Extract the (X, Y) coordinate from the center of the cell holding the provided text.  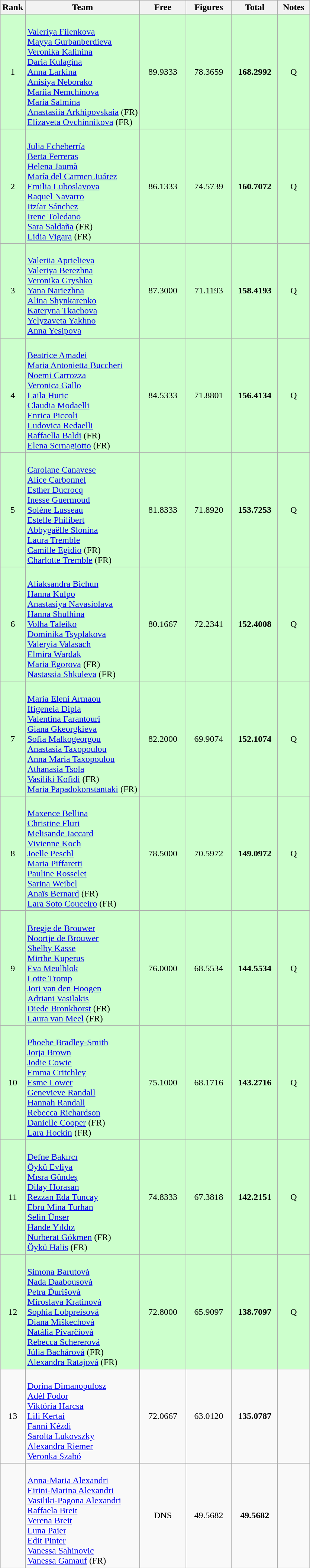
67.3818 (209, 1197)
135.0787 (255, 1416)
152.4008 (255, 624)
Notes (294, 7)
1 (13, 72)
Team (83, 7)
13 (13, 1416)
70.5972 (209, 853)
2 (13, 186)
Valeriia AprielievaValeriya BerezhnaVeronika GryshkoYana NariezhnaAlina ShynkarenkoKateryna TkachovaYelyzaveta YakhnoAnna Yesipova (83, 291)
72.2341 (209, 624)
69.9074 (209, 739)
72.0667 (163, 1416)
160.7072 (255, 186)
82.2000 (163, 739)
65.9097 (209, 1312)
9 (13, 968)
138.7097 (255, 1312)
5 (13, 510)
68.5534 (209, 968)
Figures (209, 7)
75.1000 (163, 1082)
158.4193 (255, 291)
7 (13, 739)
71.8801 (209, 395)
168.2992 (255, 72)
78.3659 (209, 72)
142.2151 (255, 1197)
71.1193 (209, 291)
71.8920 (209, 510)
Rank (13, 7)
63.0120 (209, 1416)
149.0972 (255, 853)
86.1333 (163, 186)
81.8333 (163, 510)
Defne BakırcıÖykü EvliyaMısra GündeşDilay HorasanRezzan Eda TuncayEbru Mina TurhanSelin ÜnserHande YıldızNurberat Gökmen (FR)Öykü Halis (FR) (83, 1197)
72.8000 (163, 1312)
10 (13, 1082)
Free (163, 7)
89.9333 (163, 72)
12 (13, 1312)
87.3000 (163, 291)
76.0000 (163, 968)
11 (13, 1197)
74.5739 (209, 186)
78.5000 (163, 853)
84.5333 (163, 395)
152.1074 (255, 739)
Dorina DimanopuloszAdél FodorViktória HarcsaLili KertaiFanni KézdiSarolta LukovszkyAlexandra RiemerVeronka Szabó (83, 1416)
144.5534 (255, 968)
4 (13, 395)
153.7253 (255, 510)
DNS (163, 1516)
8 (13, 853)
143.2716 (255, 1082)
6 (13, 624)
80.1667 (163, 624)
Total (255, 7)
3 (13, 291)
68.1716 (209, 1082)
74.8333 (163, 1197)
156.4134 (255, 395)
